Extract the [X, Y] coordinate from the center of the cell holding the provided text.  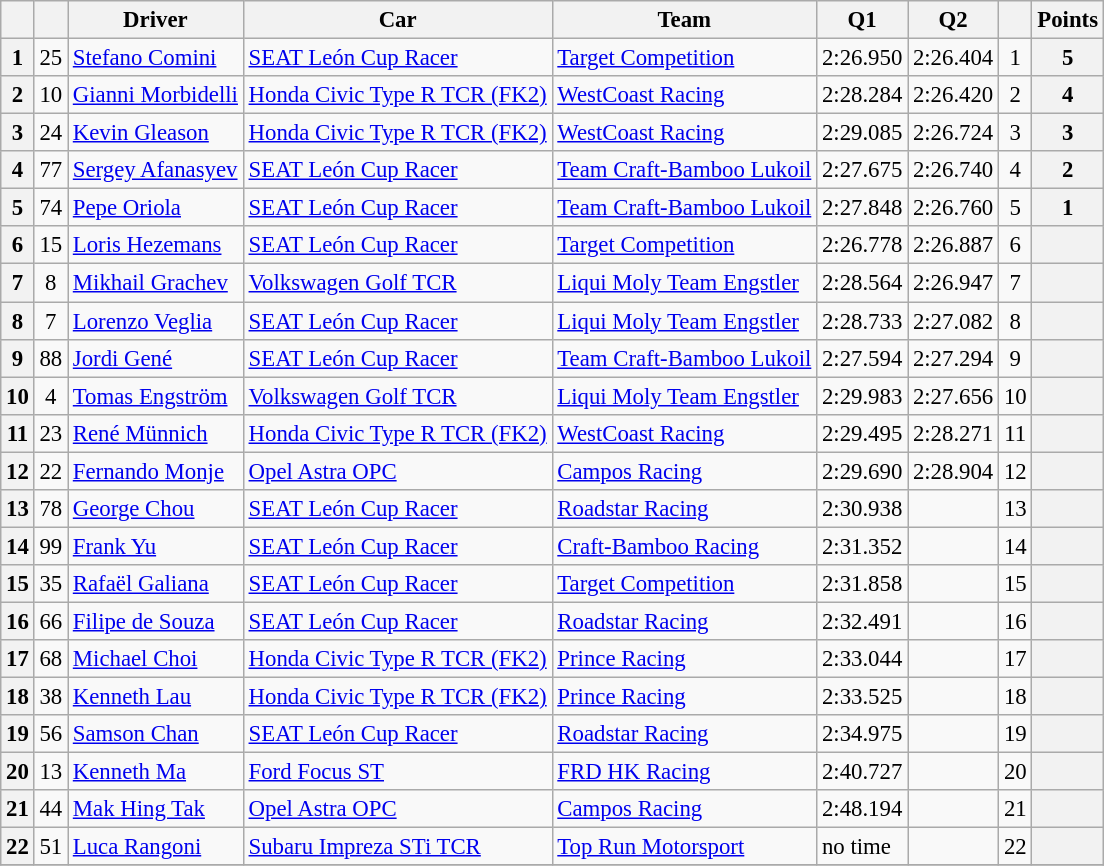
2:27.594 [862, 358]
68 [50, 659]
2:26.778 [862, 245]
no time [862, 847]
24 [50, 133]
Ford Focus ST [398, 772]
2:28.904 [954, 471]
Stefano Comini [156, 58]
Driver [156, 20]
2:31.858 [862, 584]
Q1 [862, 20]
2:29.085 [862, 133]
Luca Rangoni [156, 847]
2:29.495 [862, 433]
Jordi Gené [156, 358]
2:26.420 [954, 95]
Loris Hezemans [156, 245]
Q2 [954, 20]
78 [50, 509]
2:30.938 [862, 509]
77 [50, 170]
2:40.727 [862, 772]
2:32.491 [862, 621]
2:28.284 [862, 95]
Filipe de Souza [156, 621]
Mak Hing Tak [156, 809]
74 [50, 208]
2:29.690 [862, 471]
2:33.044 [862, 659]
44 [50, 809]
2:27.848 [862, 208]
Rafaël Galiana [156, 584]
66 [50, 621]
2:28.564 [862, 283]
2:27.656 [954, 396]
56 [50, 734]
2:26.760 [954, 208]
2:26.740 [954, 170]
Team [684, 20]
Samson Chan [156, 734]
Pepe Oriola [156, 208]
Kenneth Lau [156, 697]
2:28.733 [862, 321]
2:27.294 [954, 358]
Kevin Gleason [156, 133]
38 [50, 697]
2:33.525 [862, 697]
2:31.352 [862, 546]
Tomas Engström [156, 396]
Frank Yu [156, 546]
2:28.271 [954, 433]
99 [50, 546]
2:26.947 [954, 283]
Car [398, 20]
Fernando Monje [156, 471]
Sergey Afanasyev [156, 170]
FRD HK Racing [684, 772]
88 [50, 358]
George Chou [156, 509]
51 [50, 847]
Craft-Bamboo Racing [684, 546]
2:26.887 [954, 245]
2:26.724 [954, 133]
2:34.975 [862, 734]
2:29.983 [862, 396]
Top Run Motorsport [684, 847]
Mikhail Grachev [156, 283]
23 [50, 433]
2:27.675 [862, 170]
Gianni Morbidelli [156, 95]
25 [50, 58]
Points [1068, 20]
Michael Choi [156, 659]
2:26.404 [954, 58]
Subaru Impreza STi TCR [398, 847]
Lorenzo Veglia [156, 321]
2:26.950 [862, 58]
Kenneth Ma [156, 772]
2:27.082 [954, 321]
2:48.194 [862, 809]
35 [50, 584]
René Münnich [156, 433]
